Pinpoint the cell where the given text exists, returning its (x, y) midpoint coordinate. 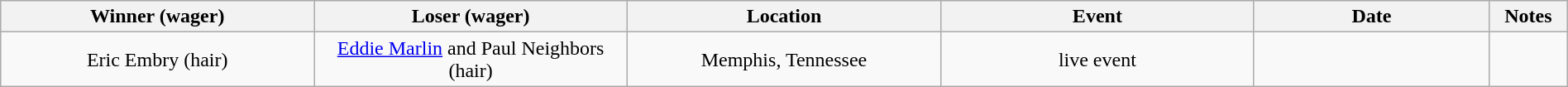
Eric Embry (hair) (157, 60)
Loser (wager) (471, 17)
Date (1371, 17)
Location (784, 17)
Notes (1528, 17)
Memphis, Tennessee (784, 60)
Event (1097, 17)
Winner (wager) (157, 17)
live event (1097, 60)
Eddie Marlin and Paul Neighbors (hair) (471, 60)
